Capture the cell that displays the provided text and extract its [X, Y] central coordinate. 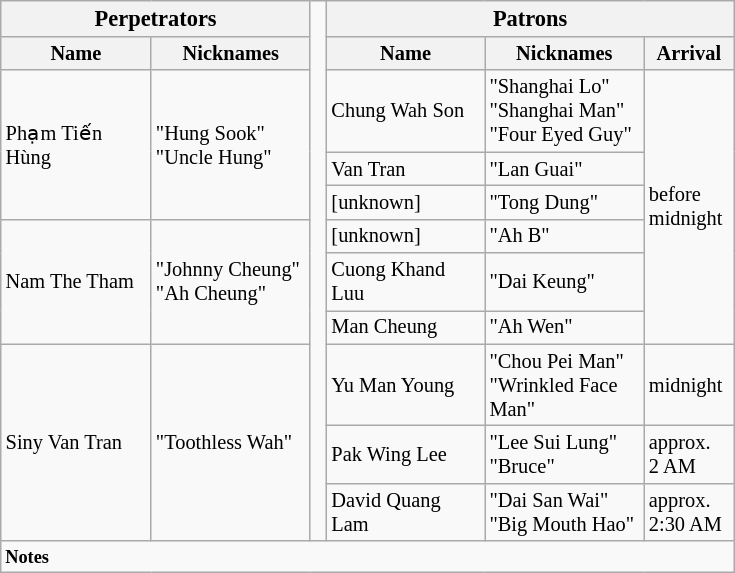
"Shanghai Lo""Shanghai Man""Four Eyed Guy" [564, 111]
"Ah Wen" [564, 327]
Nam The Tham [76, 282]
"Lee Sui Lung""Bruce" [564, 455]
"Toothless Wah" [230, 442]
before midnight [689, 207]
David Quang Lam [406, 512]
approx. 2 AM [689, 455]
Pak Wing Lee [406, 455]
"Dai Keung" [564, 282]
"Dai San Wai""Big Mouth Hao" [564, 512]
Chung Wah Son [406, 111]
"Johnny Cheung""Ah Cheung" [230, 282]
Arrival [689, 53]
midnight [689, 385]
Phạm Tiến Hùng [76, 144]
"Hung Sook""Uncle Hung" [230, 144]
Patrons [530, 18]
Yu Man Young [406, 385]
"Ah B" [564, 236]
Man Cheung [406, 327]
"Lan Guai" [564, 169]
Van Tran [406, 169]
Cuong Khand Luu [406, 282]
"Tong Dung" [564, 202]
Perpetrators [156, 18]
Notes [368, 556]
"Chou Pei Man""Wrinkled Face Man" [564, 385]
Siny Van Tran [76, 442]
approx. 2:30 AM [689, 512]
